Extract the (x, y) coordinate from the center of the cell holding the provided text.  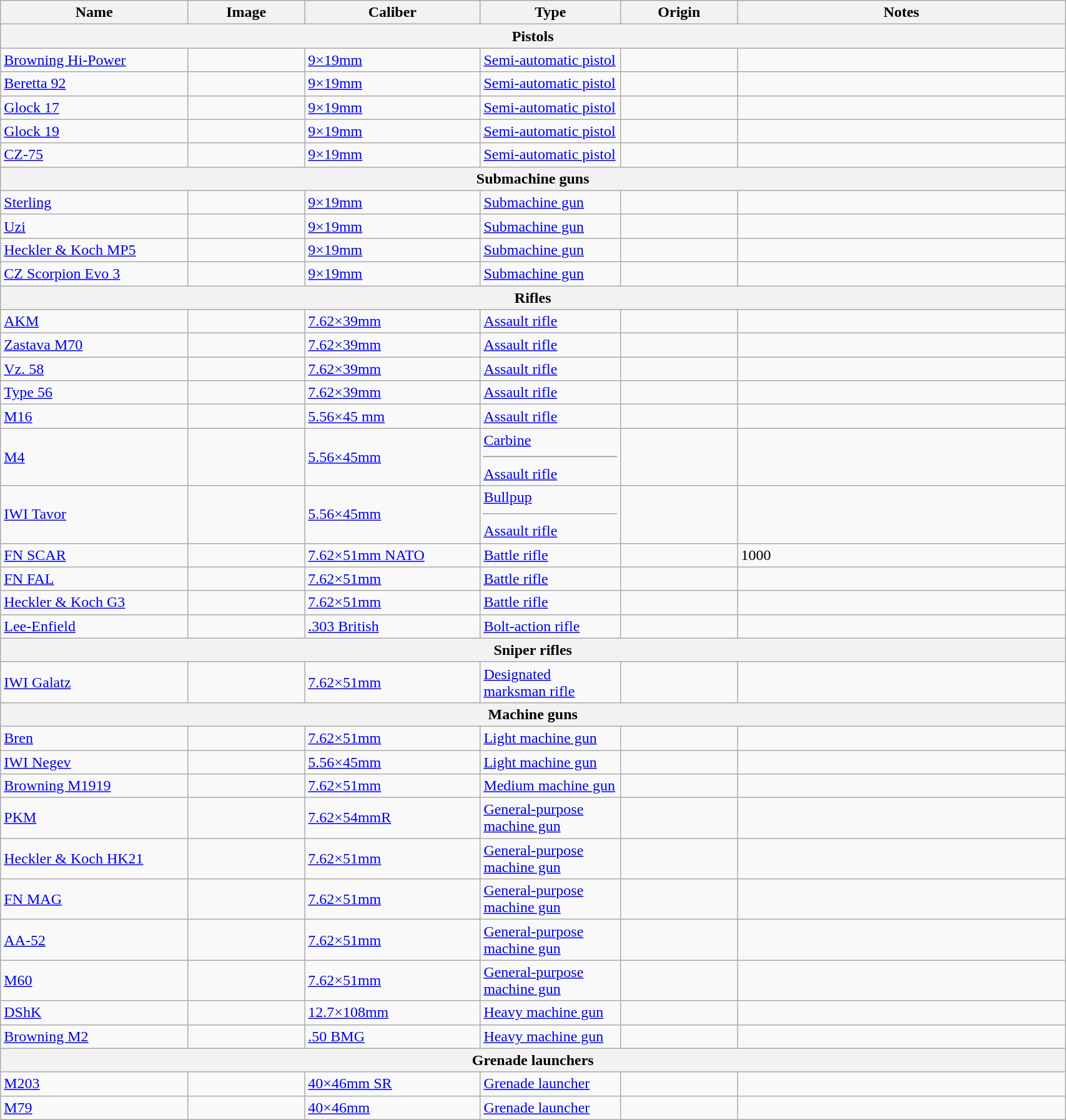
Glock 17 (94, 107)
Origin (679, 12)
Submachine guns (533, 179)
CZ Scorpion Evo 3 (94, 273)
M79 (94, 1108)
Sniper rifles (533, 650)
Bolt-action rifle (551, 626)
Heckler & Koch MP5 (94, 250)
Pistols (533, 36)
M4 (94, 457)
40×46mm (392, 1108)
Browning M1919 (94, 786)
AKM (94, 322)
IWI Galatz (94, 682)
Browning Hi-Power (94, 60)
40×46mm SR (392, 1084)
Heckler & Koch HK21 (94, 859)
Uzi (94, 226)
Designated marksman rifle (551, 682)
IWI Tavor (94, 514)
IWI Negev (94, 762)
Notes (902, 12)
M16 (94, 416)
CarbineAssault rifle (551, 457)
CZ-75 (94, 155)
M60 (94, 980)
Grenade launchers (533, 1060)
12.7×108mm (392, 1013)
Vz. 58 (94, 369)
Sterling (94, 202)
Browning M2 (94, 1036)
Name (94, 12)
5.56×45 mm (392, 416)
FN FAL (94, 579)
M203 (94, 1084)
7.62×54mmR (392, 818)
.50 BMG (392, 1036)
Image (246, 12)
7.62×51mm NATO (392, 555)
Type 56 (94, 393)
AA-52 (94, 940)
Lee-Enfield (94, 626)
Beretta 92 (94, 84)
Bren (94, 738)
Machine guns (533, 714)
Rifles (533, 298)
Heckler & Koch G3 (94, 602)
.303 British (392, 626)
Caliber (392, 12)
Type (551, 12)
FN MAG (94, 899)
Zastava M70 (94, 345)
FN SCAR (94, 555)
BullpupAssault rifle (551, 514)
Medium machine gun (551, 786)
Glock 19 (94, 131)
1000 (902, 555)
DShK (94, 1013)
PKM (94, 818)
